Find where the given text appears and provide that cell's center as [X, Y] coordinate. 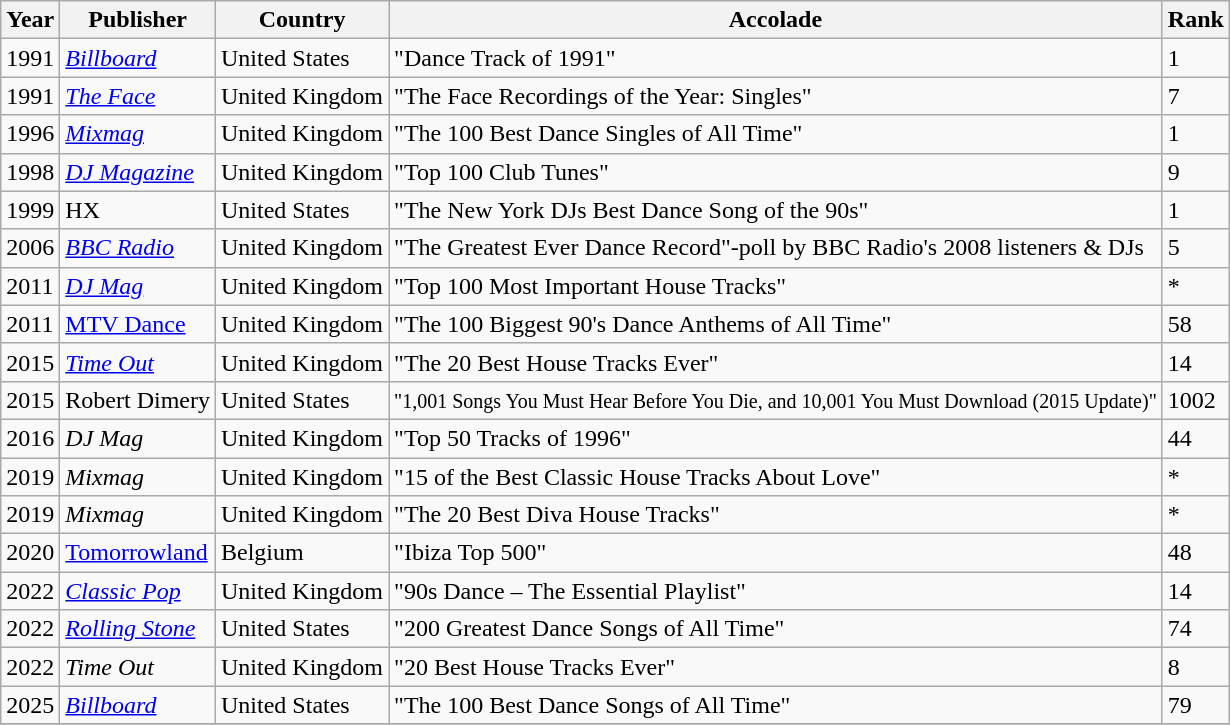
Robert Dimery [138, 400]
"The Face Recordings of the Year: Singles" [776, 96]
"200 Greatest Dance Songs of All Time" [776, 629]
"The New York DJs Best Dance Song of the 90s" [776, 210]
2006 [30, 248]
The Face [138, 96]
"The 100 Biggest 90's Dance Anthems of All Time" [776, 324]
Accolade [776, 20]
Tomorrowland [138, 553]
"Top 100 Most Important House Tracks" [776, 286]
"The Greatest Ever Dance Record"-poll by BBC Radio's 2008 listeners & DJs [776, 248]
1998 [30, 172]
2016 [30, 438]
Rolling Stone [138, 629]
1996 [30, 134]
"90s Dance – The Essential Playlist" [776, 591]
9 [1196, 172]
Year [30, 20]
Classic Pop [138, 591]
Rank [1196, 20]
Belgium [302, 553]
"The 20 Best House Tracks Ever" [776, 362]
1002 [1196, 400]
79 [1196, 705]
58 [1196, 324]
2025 [30, 705]
HX [138, 210]
Publisher [138, 20]
MTV Dance [138, 324]
"Dance Track of 1991" [776, 58]
DJ Magazine [138, 172]
"1,001 Songs You Must Hear Before You Die, and 10,001 You Must Download (2015 Update)" [776, 400]
"15 of the Best Classic House Tracks About Love" [776, 477]
"The 100 Best Dance Songs of All Time" [776, 705]
5 [1196, 248]
48 [1196, 553]
"Top 50 Tracks of 1996" [776, 438]
"The 20 Best Diva House Tracks" [776, 515]
8 [1196, 667]
"Ibiza Top 500" [776, 553]
74 [1196, 629]
Country [302, 20]
1999 [30, 210]
44 [1196, 438]
"Top 100 Club Tunes" [776, 172]
"20 Best House Tracks Ever" [776, 667]
2020 [30, 553]
BBC Radio [138, 248]
7 [1196, 96]
"The 100 Best Dance Singles of All Time" [776, 134]
